Provide the [X, Y] coordinate of the cell's center where the given text is located.  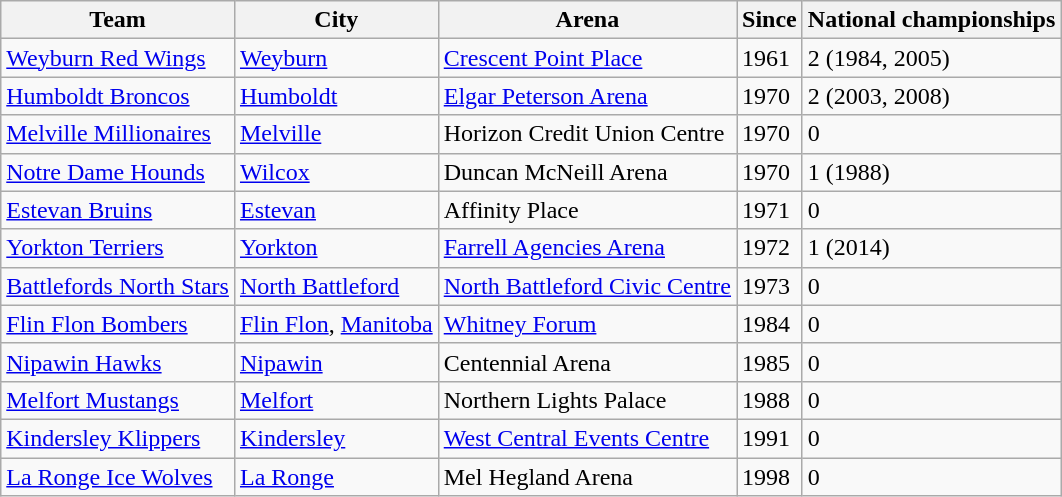
Humboldt Broncos [118, 96]
Team [118, 20]
Crescent Point Place [587, 58]
1998 [770, 477]
Melville Millionaires [118, 134]
La Ronge [336, 477]
Notre Dame Hounds [118, 172]
Nipawin Hawks [118, 362]
Yorkton [336, 248]
1991 [770, 438]
National championships [931, 20]
Duncan McNeill Arena [587, 172]
Wilcox [336, 172]
Farrell Agencies Arena [587, 248]
1 (1988) [931, 172]
Weyburn [336, 58]
Centennial Arena [587, 362]
Whitney Forum [587, 324]
Affinity Place [587, 210]
1 (2014) [931, 248]
1985 [770, 362]
1961 [770, 58]
Estevan Bruins [118, 210]
Humboldt [336, 96]
Kindersley Klippers [118, 438]
La Ronge Ice Wolves [118, 477]
Kindersley [336, 438]
Mel Hegland Arena [587, 477]
Arena [587, 20]
Melfort [336, 400]
Melville [336, 134]
Flin Flon Bombers [118, 324]
Horizon Credit Union Centre [587, 134]
Battlefords North Stars [118, 286]
Weyburn Red Wings [118, 58]
Since [770, 20]
2 (1984, 2005) [931, 58]
Yorkton Terriers [118, 248]
1971 [770, 210]
1973 [770, 286]
Northern Lights Palace [587, 400]
1988 [770, 400]
Elgar Peterson Arena [587, 96]
1972 [770, 248]
West Central Events Centre [587, 438]
1984 [770, 324]
Flin Flon, Manitoba [336, 324]
Melfort Mustangs [118, 400]
Estevan [336, 210]
North Battleford Civic Centre [587, 286]
2 (2003, 2008) [931, 96]
North Battleford [336, 286]
City [336, 20]
Nipawin [336, 362]
